Determine the (X, Y) coordinate at the center of the cell enclosing the given text.  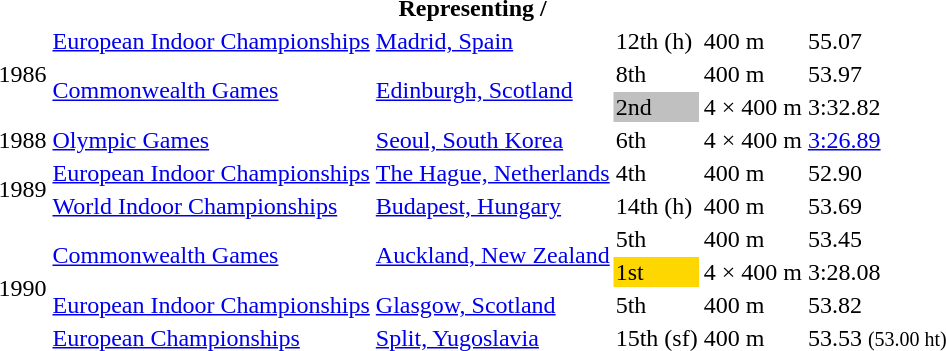
14th (h) (656, 206)
The Hague, Netherlands (492, 173)
Olympic Games (211, 140)
Madrid, Spain (492, 41)
Auckland, New Zealand (492, 256)
8th (656, 74)
2nd (656, 107)
Budapest, Hungary (492, 206)
Edinburgh, Scotland (492, 90)
Glasgow, Scotland (492, 305)
4th (656, 173)
Seoul, South Korea (492, 140)
World Indoor Championships (211, 206)
1st (656, 272)
12th (h) (656, 41)
6th (656, 140)
